Search for the cell housing the specified text and yield its [X, Y] center coordinate. 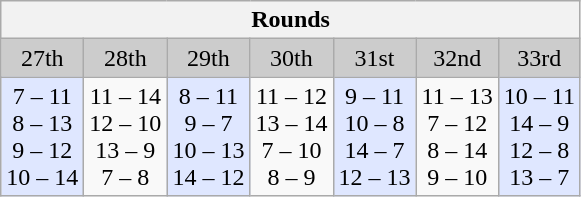
7 – 118 – 139 – 1210 – 14 [42, 136]
27th [42, 58]
8 – 119 – 710 – 1314 – 12 [208, 136]
9 – 1110 – 814 – 712 – 13 [374, 136]
10 – 1114 – 912 – 813 – 7 [539, 136]
11 – 1213 – 147 – 108 – 9 [292, 136]
11 – 1412 – 1013 – 97 – 8 [126, 136]
28th [126, 58]
Rounds [291, 20]
32nd [457, 58]
30th [292, 58]
11 – 137 – 128 – 149 – 10 [457, 136]
33rd [539, 58]
31st [374, 58]
29th [208, 58]
